Return the (x, y) coordinate for the center point of the cell that contains the specified text.  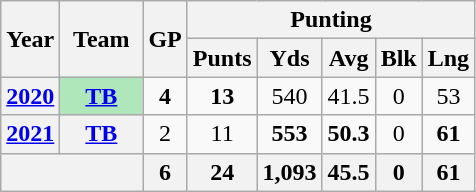
24 (222, 172)
41.5 (348, 96)
Punts (222, 58)
11 (222, 134)
2021 (30, 134)
45.5 (348, 172)
540 (290, 96)
553 (290, 134)
Avg (348, 58)
6 (165, 172)
Lng (448, 58)
GP (165, 39)
4 (165, 96)
Blk (398, 58)
53 (448, 96)
Team (102, 39)
13 (222, 96)
1,093 (290, 172)
Yds (290, 58)
Punting (330, 20)
2 (165, 134)
2020 (30, 96)
50.3 (348, 134)
Year (30, 39)
